Extract the (X, Y) coordinate from the center of the cell holding the provided text.  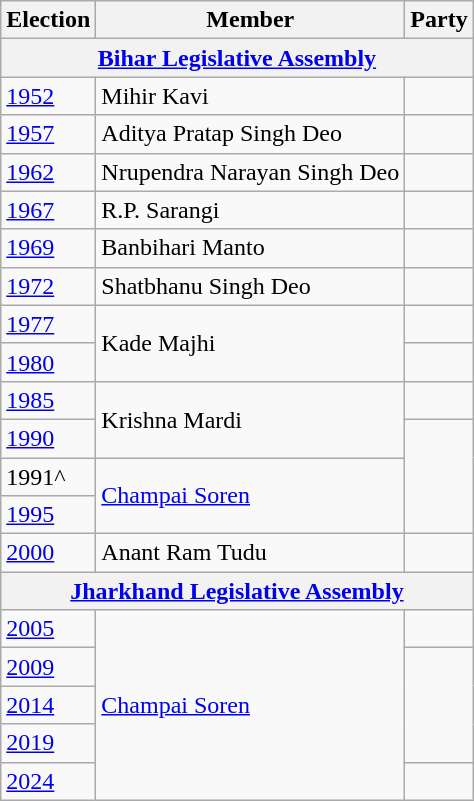
R.P. Sarangi (250, 210)
Krishna Mardi (250, 419)
Nrupendra Narayan Singh Deo (250, 172)
1962 (48, 172)
1972 (48, 286)
1990 (48, 438)
Mihir Kavi (250, 96)
Aditya Pratap Singh Deo (250, 134)
Shatbhanu Singh Deo (250, 286)
1967 (48, 210)
Banbihari Manto (250, 248)
1957 (48, 134)
Kade Majhi (250, 343)
1985 (48, 400)
2000 (48, 553)
Bihar Legislative Assembly (237, 58)
1991^ (48, 477)
Member (250, 20)
1952 (48, 96)
1977 (48, 324)
2005 (48, 629)
2014 (48, 705)
Party (439, 20)
2009 (48, 667)
Jharkhand Legislative Assembly (237, 591)
2024 (48, 781)
1980 (48, 362)
1969 (48, 248)
Anant Ram Tudu (250, 553)
1995 (48, 515)
Election (48, 20)
2019 (48, 743)
